Search for the cell housing the specified text and yield its [x, y] center coordinate. 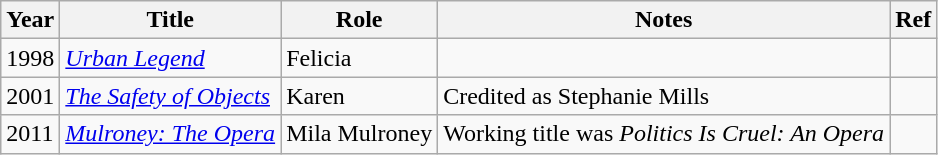
Credited as Stephanie Mills [664, 96]
The Safety of Objects [170, 96]
2011 [30, 134]
Felicia [360, 58]
Ref [914, 20]
Notes [664, 20]
Working title was Politics Is Cruel: An Opera [664, 134]
Karen [360, 96]
Mila Mulroney [360, 134]
Role [360, 20]
2001 [30, 96]
Urban Legend [170, 58]
Mulroney: The Opera [170, 134]
Year [30, 20]
Title [170, 20]
1998 [30, 58]
